Capture the cell that displays the provided text and extract its [X, Y] central coordinate. 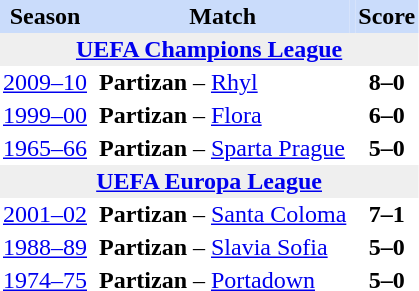
7–1 [386, 214]
Partizan – Rhyl [222, 82]
Score [386, 16]
Partizan – Sparta Prague [222, 148]
8–0 [386, 82]
2001–02 [45, 214]
UEFA Europa League [209, 182]
6–0 [386, 116]
1965–66 [45, 148]
Partizan – Slavia Sofia [222, 248]
UEFA Champions League [209, 50]
Season [45, 16]
Partizan – Santa Coloma [222, 214]
Partizan – Flora [222, 116]
1999–00 [45, 116]
Match [222, 16]
2009–10 [45, 82]
1988–89 [45, 248]
